For the text-containing cell, return its midpoint in [X, Y] coordinate format. 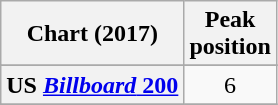
Peak position [230, 34]
US Billboard 200 [92, 85]
6 [230, 85]
Chart (2017) [92, 34]
